Return (X, Y) of the center of cell containing provided text 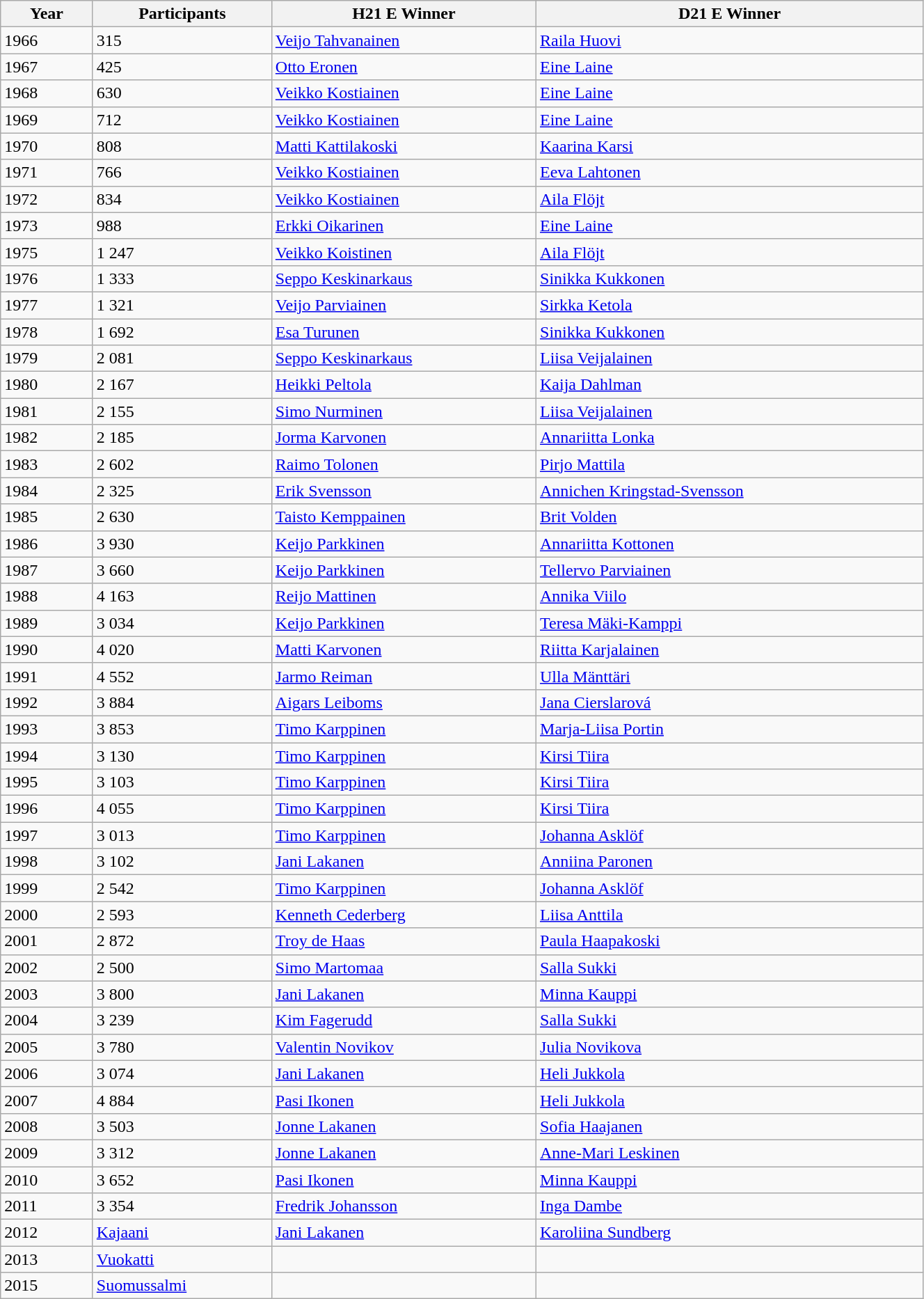
Marja-Liisa Portin (730, 729)
1971 (47, 173)
2003 (47, 994)
3 130 (182, 755)
3 660 (182, 570)
Reijo Mattinen (404, 597)
2 325 (182, 491)
1989 (47, 623)
630 (182, 93)
Liisa Anttila (730, 915)
Ulla Mänttäri (730, 676)
1990 (47, 649)
2011 (47, 1206)
Karoliina Sundberg (730, 1233)
834 (182, 199)
D21 E Winner (730, 14)
Brit Volden (730, 517)
1978 (47, 332)
3 853 (182, 729)
1984 (47, 491)
Kenneth Cederberg (404, 915)
Julia Novikova (730, 1047)
1981 (47, 411)
Erik Svensson (404, 491)
1 247 (182, 252)
3 780 (182, 1047)
1991 (47, 676)
1977 (47, 305)
Riitta Karjalainen (730, 649)
Anne-Mari Leskinen (730, 1153)
2 602 (182, 464)
2006 (47, 1073)
Sirkka Ketola (730, 305)
3 034 (182, 623)
425 (182, 67)
3 884 (182, 702)
Participants (182, 14)
1979 (47, 359)
2009 (47, 1153)
Anniina Paronen (730, 862)
2 155 (182, 411)
1972 (47, 199)
2 872 (182, 941)
Teresa Mäki-Kamppi (730, 623)
Heikki Peltola (404, 385)
4 884 (182, 1100)
3 102 (182, 862)
3 354 (182, 1206)
2007 (47, 1100)
2015 (47, 1286)
Fredrik Johansson (404, 1206)
Esa Turunen (404, 332)
2 500 (182, 968)
Annika Viilo (730, 597)
2 081 (182, 359)
1967 (47, 67)
1983 (47, 464)
1996 (47, 809)
4 020 (182, 649)
Erkki Oikarinen (404, 226)
Otto Eronen (404, 67)
1970 (47, 146)
Paula Haapakoski (730, 941)
3 652 (182, 1180)
Jarmo Reiman (404, 676)
Jorma Karvonen (404, 438)
1973 (47, 226)
3 074 (182, 1073)
3 103 (182, 782)
Matti Kattilakoski (404, 146)
Raila Huovi (730, 40)
988 (182, 226)
Sofia Haajanen (730, 1126)
2008 (47, 1126)
Annichen Kringstad-Svensson (730, 491)
Veikko Koistinen (404, 252)
3 503 (182, 1126)
2 185 (182, 438)
1994 (47, 755)
Aigars Leiboms (404, 702)
Taisto Kemppainen (404, 517)
1993 (47, 729)
1985 (47, 517)
2 593 (182, 915)
Jana Cierslarová (730, 702)
Vuokatti (182, 1259)
4 552 (182, 676)
Veijo Parviainen (404, 305)
1 321 (182, 305)
Annariitta Lonka (730, 438)
Eeva Lahtonen (730, 173)
1987 (47, 570)
Kaarina Karsi (730, 146)
3 013 (182, 835)
Tellervo Parviainen (730, 570)
Troy de Haas (404, 941)
2004 (47, 1021)
4 055 (182, 809)
3 239 (182, 1021)
Inga Dambe (730, 1206)
1 692 (182, 332)
2 542 (182, 888)
3 800 (182, 994)
2002 (47, 968)
1988 (47, 597)
3 930 (182, 544)
1968 (47, 93)
1 333 (182, 278)
2000 (47, 915)
1975 (47, 252)
Kaija Dahlman (730, 385)
2010 (47, 1180)
2013 (47, 1259)
3 312 (182, 1153)
1976 (47, 278)
1980 (47, 385)
Matti Karvonen (404, 649)
2012 (47, 1233)
2 630 (182, 517)
1992 (47, 702)
Annariitta Kottonen (730, 544)
1999 (47, 888)
2005 (47, 1047)
1997 (47, 835)
Veijo Tahvanainen (404, 40)
Kajaani (182, 1233)
1966 (47, 40)
4 163 (182, 597)
2001 (47, 941)
Pirjo Mattila (730, 464)
808 (182, 146)
Year (47, 14)
712 (182, 120)
1982 (47, 438)
Kim Fagerudd (404, 1021)
Suomussalmi (182, 1286)
2 167 (182, 385)
H21 E Winner (404, 14)
315 (182, 40)
Simo Martomaa (404, 968)
1998 (47, 862)
1986 (47, 544)
1995 (47, 782)
Valentin Novikov (404, 1047)
Simo Nurminen (404, 411)
1969 (47, 120)
Raimo Tolonen (404, 464)
766 (182, 173)
